Return the [x, y] coordinate for the center point of the cell that contains the specified text.  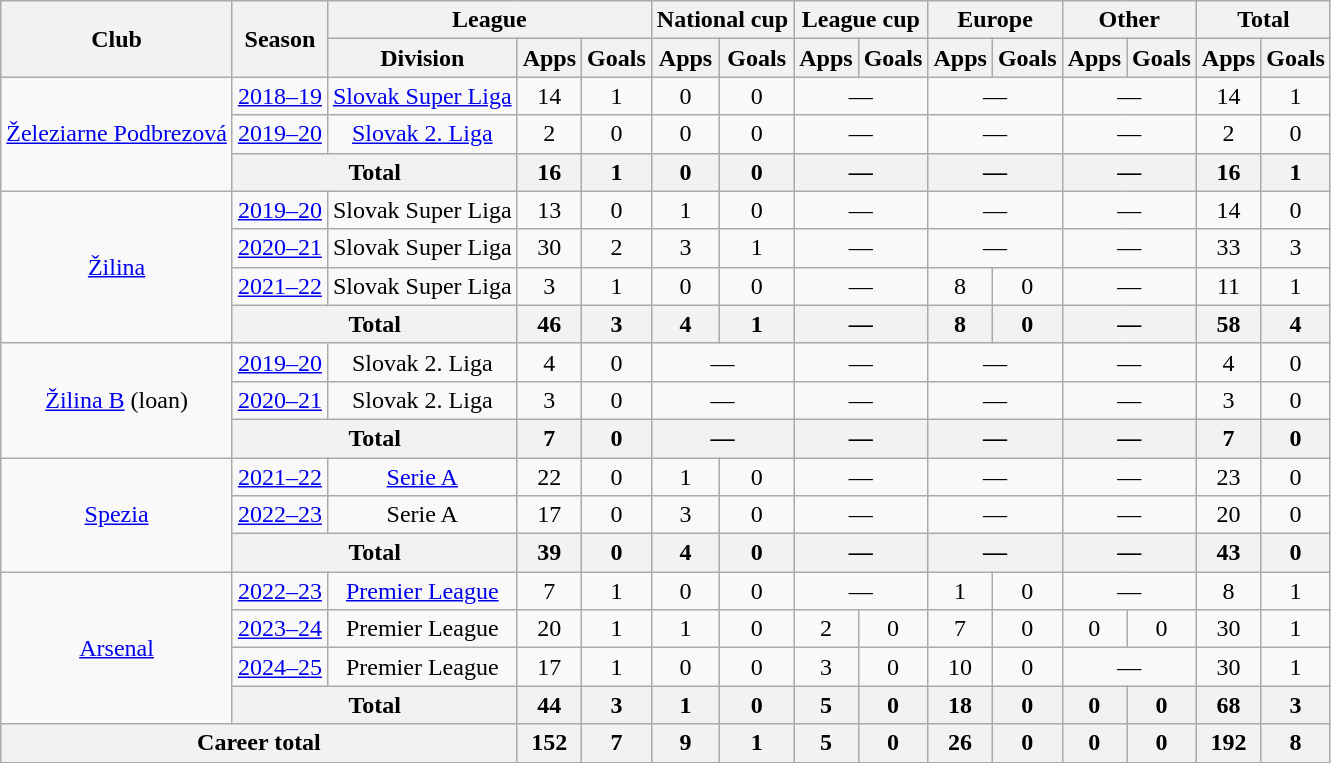
13 [549, 210]
68 [1228, 705]
League cup [861, 20]
Club [117, 39]
33 [1228, 248]
9 [685, 743]
2024–25 [280, 667]
Division [422, 58]
National cup [722, 20]
23 [1228, 477]
152 [549, 743]
39 [549, 553]
22 [549, 477]
11 [1228, 286]
18 [960, 705]
Železiarne Podbrezová [117, 134]
46 [549, 324]
Season [280, 39]
Arsenal [117, 648]
44 [549, 705]
Žilina B (loan) [117, 400]
192 [1228, 743]
Europe [995, 20]
League [489, 20]
Career total [259, 743]
Other [1129, 20]
26 [960, 743]
Spezia [117, 515]
10 [960, 667]
Žilina [117, 267]
2018–19 [280, 96]
43 [1228, 553]
58 [1228, 324]
2023–24 [280, 629]
